Scan for the cell matching the given text and deliver its (X, Y) coordinate at center. 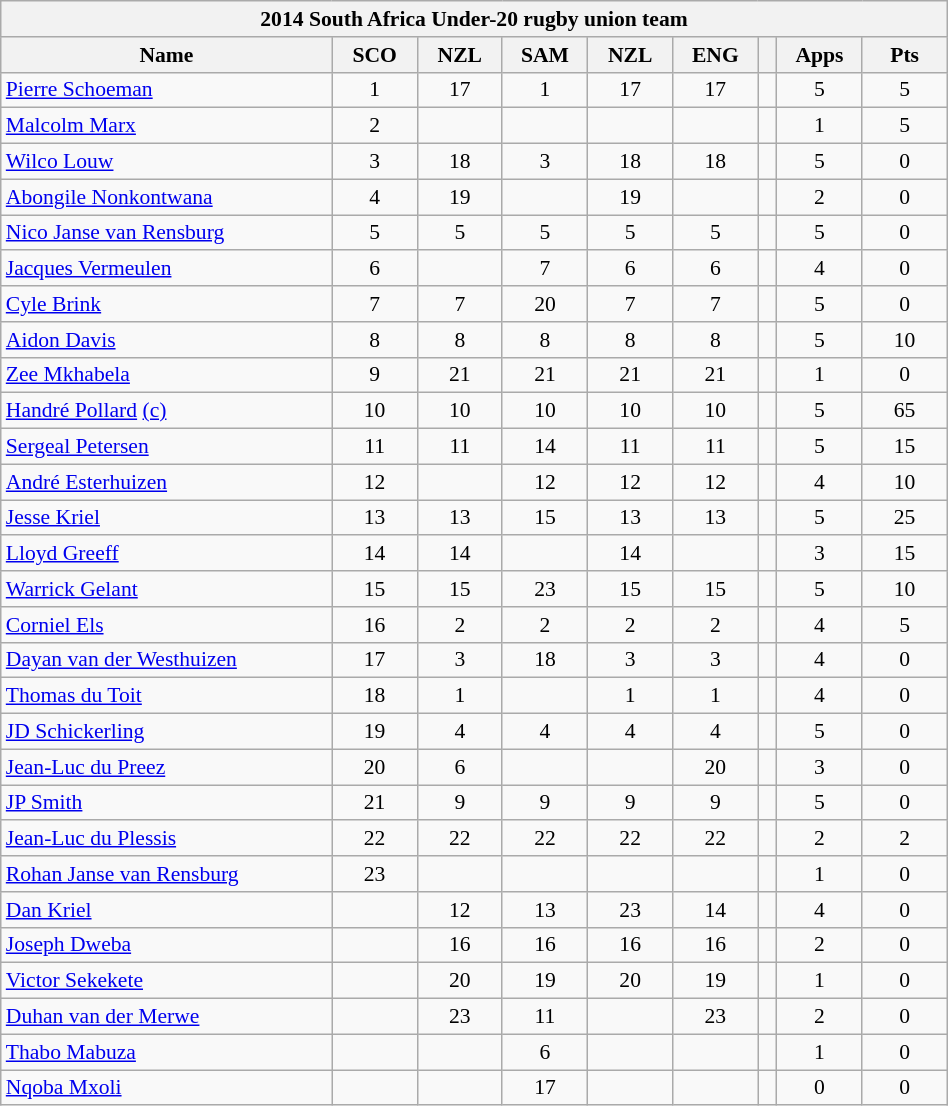
Jean-Luc du Plessis (166, 839)
Duhan van der Merwe (166, 1017)
Dan Kriel (166, 910)
Lloyd Greeff (166, 554)
Warrick Gelant (166, 589)
Handré Pollard (c) (166, 411)
JD Schickerling (166, 732)
Dayan van der Westhuizen (166, 660)
André Esterhuizen (166, 482)
Apps (820, 55)
SCO (374, 55)
2014 South Africa Under-20 rugby union team (474, 19)
Rohan Janse van Rensburg (166, 874)
Victor Sekekete (166, 981)
25 (904, 518)
Thomas du Toit (166, 696)
Sergeal Petersen (166, 447)
Abongile Nonkontwana (166, 197)
SAM (544, 55)
ENG (716, 55)
Jacques Vermeulen (166, 269)
Nqoba Mxoli (166, 1088)
Jean-Luc du Preez (166, 767)
Pierre Schoeman (166, 90)
Nico Janse van Rensburg (166, 233)
Wilco Louw (166, 162)
Name (166, 55)
Jesse Kriel (166, 518)
Aidon Davis (166, 340)
65 (904, 411)
Cyle Brink (166, 304)
JP Smith (166, 803)
Zee Mkhabela (166, 375)
Thabo Mabuza (166, 1052)
Malcolm Marx (166, 126)
Pts (904, 55)
Joseph Dweba (166, 945)
Corniel Els (166, 625)
